Return (X, Y) of the center of cell containing provided text 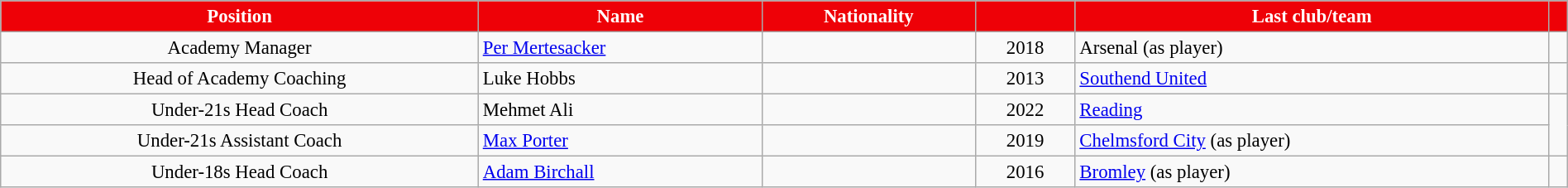
Adam Birchall (620, 172)
Arsenal (as player) (1312, 48)
Under-21s Head Coach (240, 110)
Per Mertesacker (620, 48)
Reading (1312, 110)
Bromley (as player) (1312, 172)
Max Porter (620, 141)
Name (620, 17)
Under-21s Assistant Coach (240, 141)
2022 (1025, 110)
Southend United (1312, 79)
Position (240, 17)
Last club/team (1312, 17)
2018 (1025, 48)
2019 (1025, 141)
Chelmsford City (as player) (1312, 141)
Nationality (868, 17)
2013 (1025, 79)
Mehmet Ali (620, 110)
2016 (1025, 172)
Under-18s Head Coach (240, 172)
Head of Academy Coaching (240, 79)
Luke Hobbs (620, 79)
Academy Manager (240, 48)
